Return (x, y) of the center of cell containing provided text 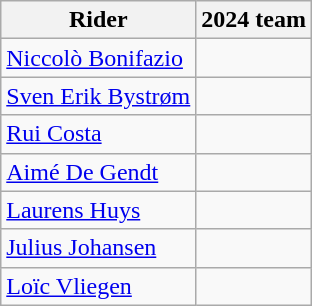
Loïc Vliegen (98, 286)
Rider (98, 20)
Aimé De Gendt (98, 172)
Laurens Huys (98, 210)
Julius Johansen (98, 248)
Sven Erik Bystrøm (98, 96)
Niccolò Bonifazio (98, 58)
2024 team (254, 20)
Rui Costa (98, 134)
